Find where the given text appears and provide that cell's center as [x, y] coordinate. 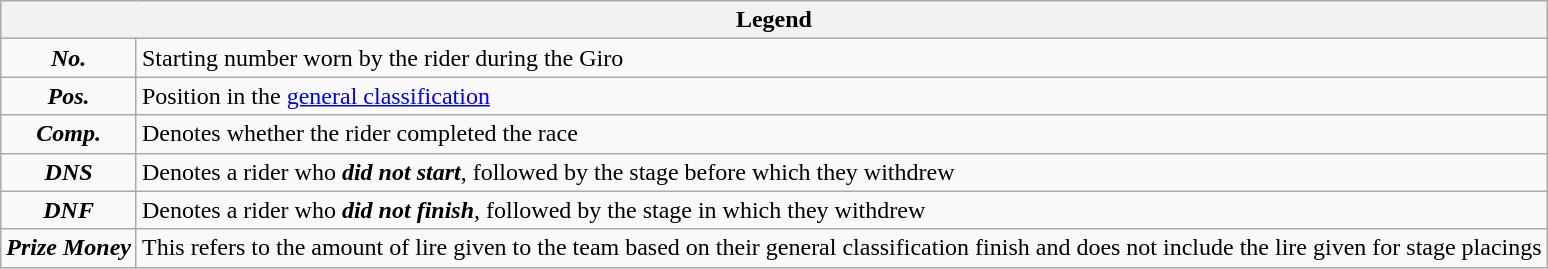
Denotes a rider who did not start, followed by the stage before which they withdrew [842, 172]
DNF [69, 210]
Position in the general classification [842, 96]
Pos. [69, 96]
Comp. [69, 134]
DNS [69, 172]
Prize Money [69, 248]
Denotes a rider who did not finish, followed by the stage in which they withdrew [842, 210]
Starting number worn by the rider during the Giro [842, 58]
Denotes whether the rider completed the race [842, 134]
No. [69, 58]
Legend [774, 20]
